Detect which cell encompasses the target text, then output its (x, y) center coordinate. 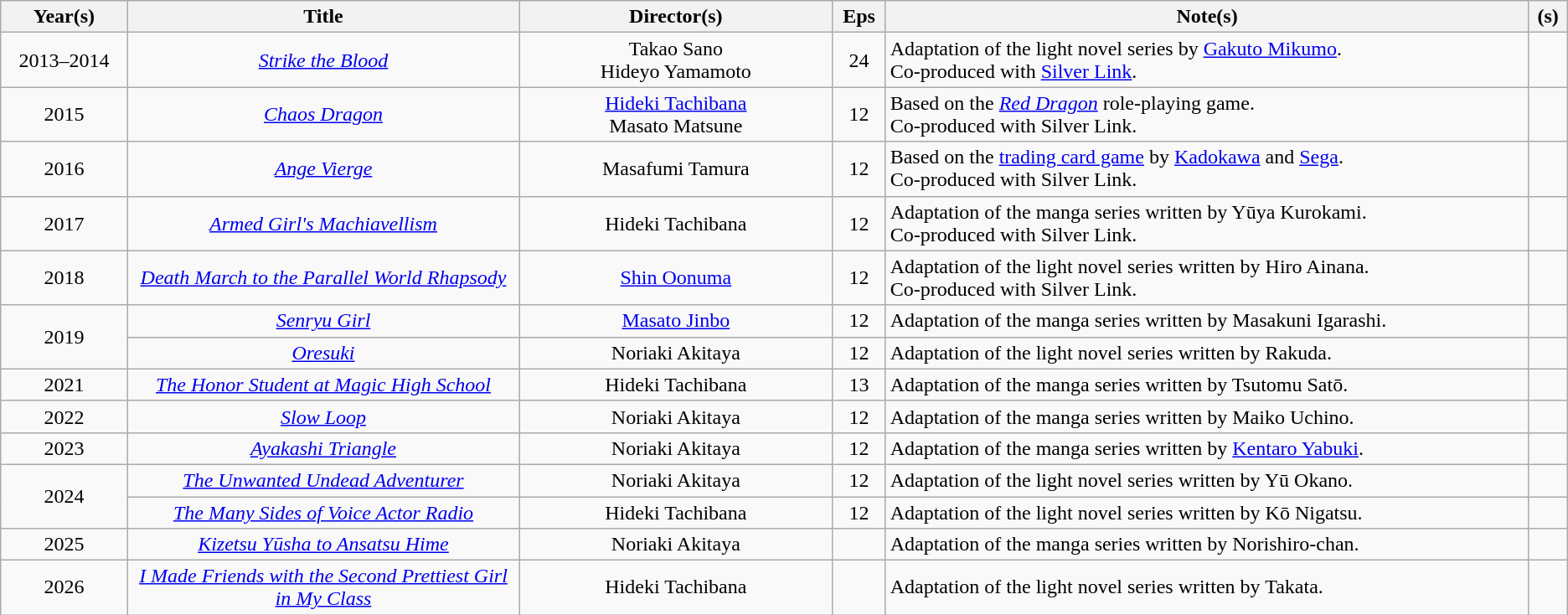
2017 (64, 223)
Adaptation of the manga series written by Masakuni Igarashi. (1207, 321)
2022 (64, 416)
Takao Sano Hideyo Yamamoto (676, 60)
2016 (64, 169)
Ange Vierge (323, 169)
Strike the Blood (323, 60)
Masafumi Tamura (676, 169)
The Many Sides of Voice Actor Radio (323, 512)
2018 (64, 278)
Year(s) (64, 17)
Adaptation of the manga series written by Maiko Uchino. (1207, 416)
(s) (1548, 17)
2013–2014 (64, 60)
Slow Loop (323, 416)
2025 (64, 545)
Adaptation of the light novel series written by Yū Okano. (1207, 480)
Director(s) (676, 17)
Kizetsu Yūsha to Ansatsu Hime (323, 545)
I Made Friends with the Second Prettiest Girl in My Class (323, 588)
Adaptation of the manga series written by Kentaro Yabuki. (1207, 448)
13 (859, 385)
Ayakashi Triangle (323, 448)
Adaptation of the light novel series written by Rakuda. (1207, 353)
Eps (859, 17)
Title (323, 17)
Adaptation of the manga series written by Norishiro-chan. (1207, 545)
2015 (64, 114)
2023 (64, 448)
Based on the Red Dragon role-playing game.Co-produced with Silver Link. (1207, 114)
Armed Girl's Machiavellism (323, 223)
Senryu Girl (323, 321)
2026 (64, 588)
The Unwanted Undead Adventurer (323, 480)
Adaptation of the light novel series written by Takata. (1207, 588)
Adaptation of the manga series written by Yūya Kurokami.Co-produced with Silver Link. (1207, 223)
Chaos Dragon (323, 114)
Adaptation of the light novel series written by Hiro Ainana.Co-produced with Silver Link. (1207, 278)
The Honor Student at Magic High School (323, 385)
2021 (64, 385)
Based on the trading card game by Kadokawa and Sega.Co-produced with Silver Link. (1207, 169)
Adaptation of the manga series written by Tsutomu Satō. (1207, 385)
Death March to the Parallel World Rhapsody (323, 278)
2024 (64, 496)
Hideki Tachibana Masato Matsune (676, 114)
Note(s) (1207, 17)
Masato Jinbo (676, 321)
Shin Oonuma (676, 278)
24 (859, 60)
2019 (64, 337)
Adaptation of the light novel series written by Kō Nigatsu. (1207, 512)
Oresuki (323, 353)
Adaptation of the light novel series by Gakuto Mikumo.Co-produced with Silver Link. (1207, 60)
